For the text-containing cell, return its midpoint in [X, Y] coordinate format. 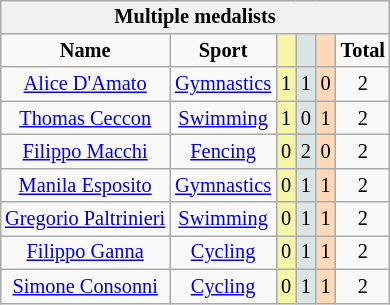
Name [85, 51]
Gregorio Paltrinieri [85, 219]
Total [363, 51]
Sport [223, 51]
Simone Consonni [85, 286]
Multiple medalists [195, 17]
Fencing [223, 152]
Thomas Ceccon [85, 118]
Alice D'Amato [85, 84]
Filippo Ganna [85, 253]
Filippo Macchi [85, 152]
Manila Esposito [85, 185]
